Return the [x, y] coordinate for the center point of the cell that contains the specified text.  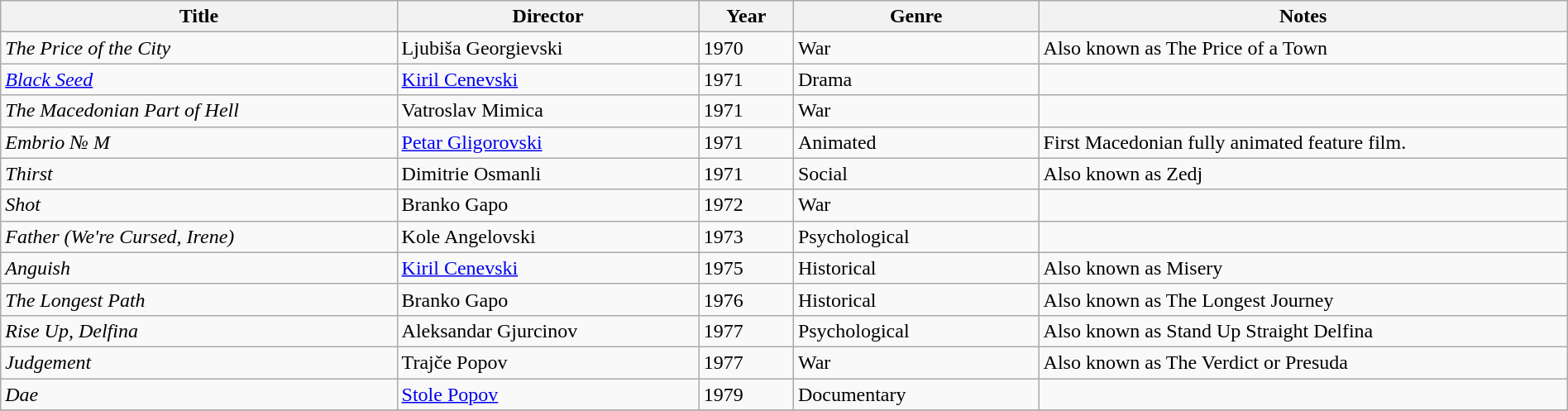
The Price of the City [198, 48]
Vatroslav Mimica [547, 111]
Title [198, 17]
Also known as Zedj [1303, 174]
Father (We're Cursed, Irene) [198, 237]
Dae [198, 394]
The Longest Path [198, 299]
Judgement [198, 362]
1972 [746, 205]
Black Seed [198, 79]
1979 [746, 394]
Drama [916, 79]
Thirst [198, 174]
Petar Gligorovski [547, 142]
Also known as The Verdict or Presuda [1303, 362]
1976 [746, 299]
Trajče Popov [547, 362]
1973 [746, 237]
Social [916, 174]
Aleksandar Gjurcinov [547, 331]
Also known as Stand Up Straight Delfina [1303, 331]
First Macedonian fully animated feature film. [1303, 142]
Genre [916, 17]
Anguish [198, 268]
Dimitrie Osmanli [547, 174]
Kole Angelovski [547, 237]
Stole Popov [547, 394]
The Macedonian Part of Hell [198, 111]
Also known as The Price of a Town [1303, 48]
Year [746, 17]
Notes [1303, 17]
Also known as Misery [1303, 268]
1970 [746, 48]
Documentary [916, 394]
Shot [198, 205]
1975 [746, 268]
Ljubiša Georgievski [547, 48]
Director [547, 17]
Rise Up, Delfina [198, 331]
Animated [916, 142]
Embrio № M [198, 142]
Also known as The Longest Journey [1303, 299]
